From the cell containing the given text, extract its center point as [X, Y] coordinate. 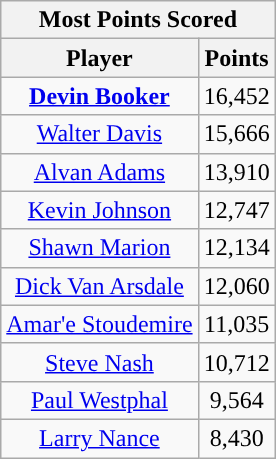
Devin Booker [100, 96]
16,452 [236, 96]
Larry Nance [100, 438]
Walter Davis [100, 134]
9,564 [236, 400]
Steve Nash [100, 362]
Kevin Johnson [100, 210]
Dick Van Arsdale [100, 286]
15,666 [236, 134]
12,134 [236, 248]
Player [100, 58]
Alvan Adams [100, 172]
11,035 [236, 324]
Most Points Scored [138, 20]
12,060 [236, 286]
10,712 [236, 362]
8,430 [236, 438]
Paul Westphal [100, 400]
12,747 [236, 210]
Shawn Marion [100, 248]
13,910 [236, 172]
Points [236, 58]
Amar'e Stoudemire [100, 324]
